Scan for the cell matching the given text and deliver its (x, y) coordinate at center. 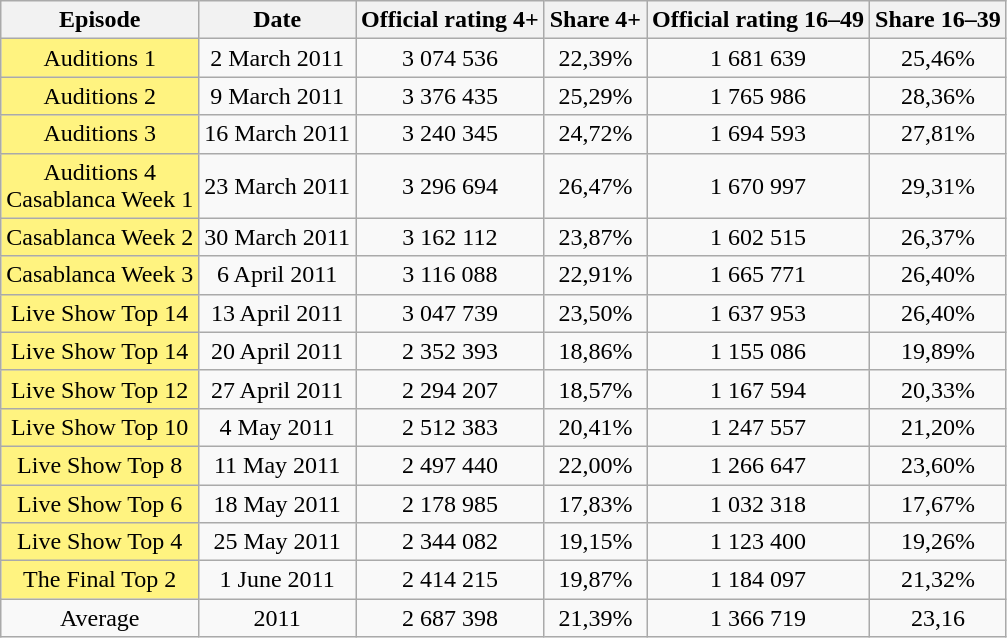
23,16 (938, 618)
Live Show Top 6 (100, 503)
23,60% (938, 465)
21,32% (938, 580)
22,00% (595, 465)
1 247 557 (758, 427)
23,87% (595, 237)
2 414 215 (450, 580)
27 April 2011 (278, 389)
2 352 393 (450, 351)
26,37% (938, 237)
3 162 112 (450, 237)
Date (278, 20)
20,41% (595, 427)
1 765 986 (758, 96)
25,29% (595, 96)
11 May 2011 (278, 465)
Live Show Top 8 (100, 465)
Live Show Top 12 (100, 389)
21,20% (938, 427)
18 May 2011 (278, 503)
1 032 318 (758, 503)
Live Show Top 10 (100, 427)
17,67% (938, 503)
Casablanca Week 3 (100, 275)
1 June 2011 (278, 580)
3 296 694 (450, 186)
2011 (278, 618)
17,83% (595, 503)
Casablanca Week 2 (100, 237)
Official rating 4+ (450, 20)
19,26% (938, 542)
Average (100, 618)
Share 16–39 (938, 20)
1 681 639 (758, 58)
3 240 345 (450, 134)
22,91% (595, 275)
2 294 207 (450, 389)
3 376 435 (450, 96)
3 047 739 (450, 313)
25 May 2011 (278, 542)
2 687 398 (450, 618)
24,72% (595, 134)
6 April 2011 (278, 275)
27,81% (938, 134)
1 123 400 (758, 542)
Auditions 3 (100, 134)
22,39% (595, 58)
1 665 771 (758, 275)
21,39% (595, 618)
Auditions 4 Casablanca Week 1 (100, 186)
23,50% (595, 313)
19,87% (595, 580)
30 March 2011 (278, 237)
2 497 440 (450, 465)
1 637 953 (758, 313)
Auditions 2 (100, 96)
The Final Top 2 (100, 580)
Official rating 16–49 (758, 20)
1 694 593 (758, 134)
Share 4+ (595, 20)
2 344 082 (450, 542)
20 April 2011 (278, 351)
18,86% (595, 351)
16 March 2011 (278, 134)
2 178 985 (450, 503)
1 167 594 (758, 389)
Episode (100, 20)
1 366 719 (758, 618)
2 512 383 (450, 427)
1 602 515 (758, 237)
26,47% (595, 186)
2 March 2011 (278, 58)
29,31% (938, 186)
Auditions 1 (100, 58)
1 155 086 (758, 351)
13 April 2011 (278, 313)
4 May 2011 (278, 427)
Live Show Top 4 (100, 542)
20,33% (938, 389)
1 670 997 (758, 186)
28,36% (938, 96)
23 March 2011 (278, 186)
1 184 097 (758, 580)
25,46% (938, 58)
19,89% (938, 351)
3 074 536 (450, 58)
1 266 647 (758, 465)
19,15% (595, 542)
3 116 088 (450, 275)
9 March 2011 (278, 96)
18,57% (595, 389)
